Extract the [x, y] coordinate from the center of the cell holding the provided text.  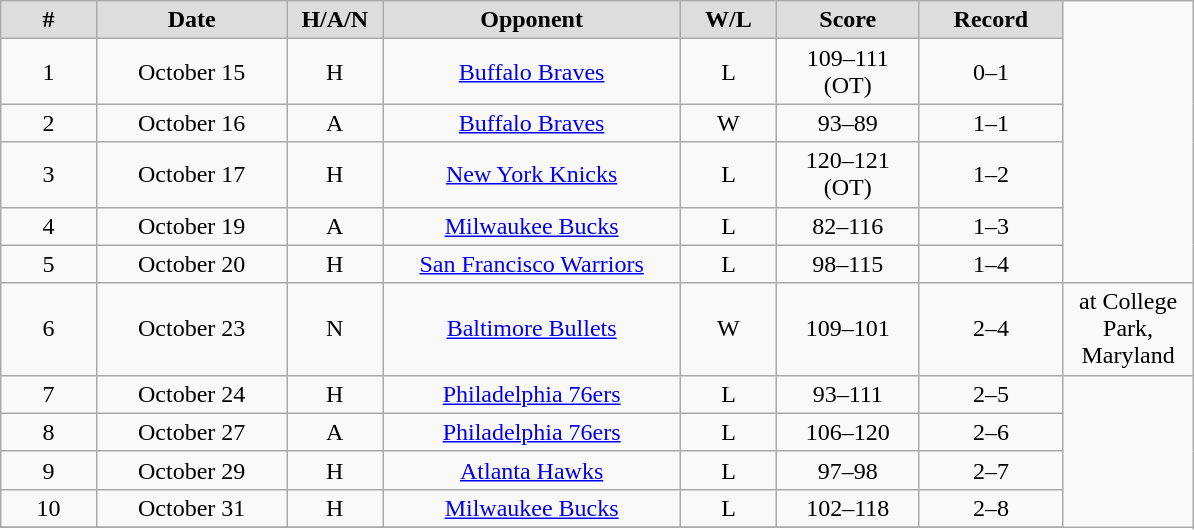
San Francisco Warriors [531, 264]
97–98 [848, 470]
October 27 [192, 432]
October 16 [192, 123]
H/A/N [334, 20]
October 24 [192, 394]
7 [48, 394]
93–89 [848, 123]
1–2 [990, 174]
October 31 [192, 508]
2–8 [990, 508]
Record [990, 20]
2–4 [990, 329]
October 19 [192, 226]
Score [848, 20]
2–6 [990, 432]
82–116 [848, 226]
3 [48, 174]
109–111 (OT) [848, 72]
102–118 [848, 508]
93–111 [848, 394]
1 [48, 72]
1–4 [990, 264]
4 [48, 226]
10 [48, 508]
5 [48, 264]
6 [48, 329]
Baltimore Bullets [531, 329]
2–7 [990, 470]
October 20 [192, 264]
8 [48, 432]
October 15 [192, 72]
N [334, 329]
2–5 [990, 394]
New York Knicks [531, 174]
120–121 (OT) [848, 174]
98–115 [848, 264]
0–1 [990, 72]
Opponent [531, 20]
9 [48, 470]
October 29 [192, 470]
W/L [728, 20]
at College Park, Maryland [1128, 329]
# [48, 20]
October 17 [192, 174]
Atlanta Hawks [531, 470]
October 23 [192, 329]
106–120 [848, 432]
109–101 [848, 329]
1–3 [990, 226]
1–1 [990, 123]
Date [192, 20]
2 [48, 123]
